Provide the [X, Y] coordinate of the cell's center where the given text is located.  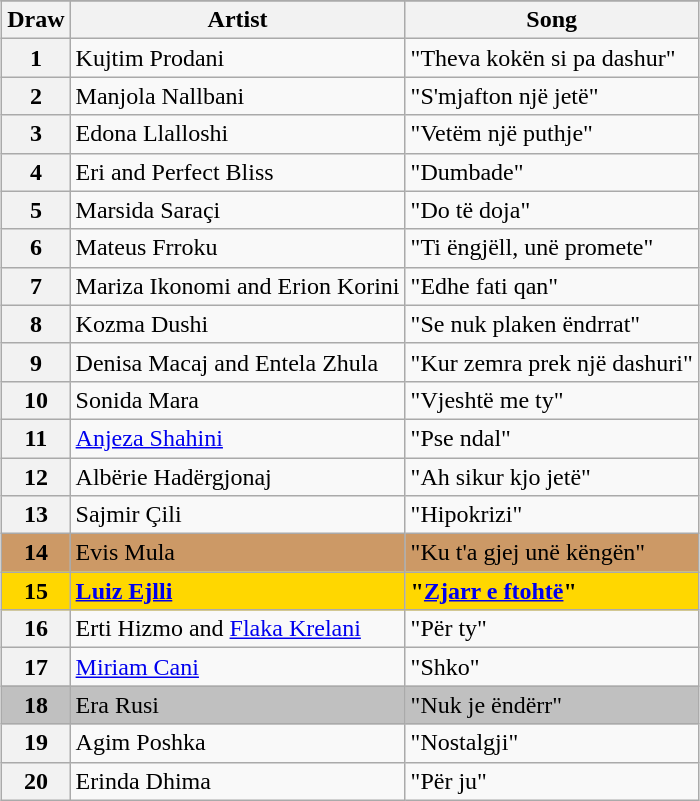
Manjola Nallbani [238, 96]
"Vetëm një puthje" [552, 134]
15 [36, 591]
1 [36, 58]
"Ah sikur kjo jetë" [552, 477]
6 [36, 248]
"Dumbade" [552, 172]
"Pse ndal" [552, 438]
Erinda Dhima [238, 781]
Edona Llalloshi [238, 134]
"Vjeshtë me ty" [552, 400]
10 [36, 400]
Miriam Cani [238, 667]
"Zjarr e ftohtë" [552, 591]
5 [36, 210]
"Edhe fati qan" [552, 286]
7 [36, 286]
Evis Mula [238, 553]
Kujtim Prodani [238, 58]
"Nostalgji" [552, 743]
17 [36, 667]
"Nuk je ëndërr" [552, 705]
Agim Poshka [238, 743]
Denisa Macaj and Entela Zhula [238, 362]
Era Rusi [238, 705]
"Hipokrizi" [552, 515]
Luiz Ejlli [238, 591]
"Shko" [552, 667]
16 [36, 629]
Albërie Hadërgjonaj [238, 477]
Eri and Perfect Bliss [238, 172]
Draw [36, 20]
2 [36, 96]
12 [36, 477]
Marsida Saraçi [238, 210]
Mariza Ikonomi and Erion Korini [238, 286]
"Do të doja" [552, 210]
"Theva kokën si pa dashur" [552, 58]
"Kur zemra prek një dashuri" [552, 362]
Sajmir Çili [238, 515]
"Se nuk plaken ëndrrat" [552, 324]
"Ku t'a gjej unë këngën" [552, 553]
14 [36, 553]
Sonida Mara [238, 400]
19 [36, 743]
8 [36, 324]
18 [36, 705]
Kozma Dushi [238, 324]
4 [36, 172]
Erti Hizmo and Flaka Krelani [238, 629]
20 [36, 781]
Anjeza Shahini [238, 438]
Mateus Frroku [238, 248]
Artist [238, 20]
9 [36, 362]
"S'mjafton një jetë" [552, 96]
Song [552, 20]
13 [36, 515]
"Ti ëngjëll, unë promete" [552, 248]
11 [36, 438]
"Për ju" [552, 781]
3 [36, 134]
"Për ty" [552, 629]
